Extract the (X, Y) coordinate from the center of the cell holding the provided text.  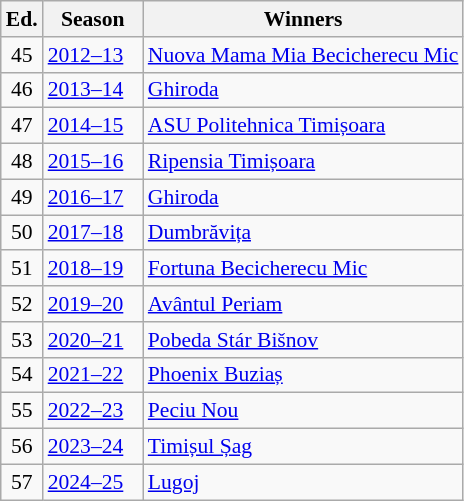
2014–15 (93, 126)
2024–25 (93, 482)
Nuova Mama Mia Becicherecu Mic (304, 55)
2021–22 (93, 375)
2013–14 (93, 90)
50 (22, 233)
48 (22, 162)
2017–18 (93, 233)
Timișul Șag (304, 447)
2019–20 (93, 304)
Winners (304, 19)
57 (22, 482)
Season (93, 19)
53 (22, 340)
Dumbrăvița (304, 233)
Ed. (22, 19)
46 (22, 90)
2023–24 (93, 447)
49 (22, 197)
2018–19 (93, 269)
2012–13 (93, 55)
56 (22, 447)
ASU Politehnica Timișoara (304, 126)
2016–17 (93, 197)
55 (22, 411)
Pobeda Stár Bišnov (304, 340)
51 (22, 269)
2022–23 (93, 411)
Peciu Nou (304, 411)
54 (22, 375)
Ripensia Timișoara (304, 162)
52 (22, 304)
Avântul Periam (304, 304)
2015–16 (93, 162)
Fortuna Becicherecu Mic (304, 269)
2020–21 (93, 340)
Phoenix Buziaș (304, 375)
Lugoj (304, 482)
45 (22, 55)
47 (22, 126)
